Locate the cell with the specified text and output its [x, y] center coordinate. 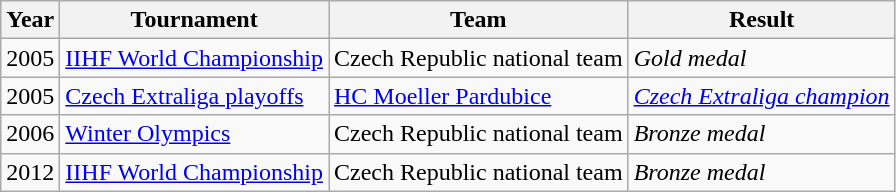
2006 [30, 134]
HC Moeller Pardubice [478, 96]
Team [478, 20]
Czech Extraliga champion [762, 96]
Winter Olympics [194, 134]
Result [762, 20]
Year [30, 20]
Gold medal [762, 58]
2012 [30, 172]
Czech Extraliga playoffs [194, 96]
Tournament [194, 20]
